Capture the cell that displays the provided text and extract its (X, Y) central coordinate. 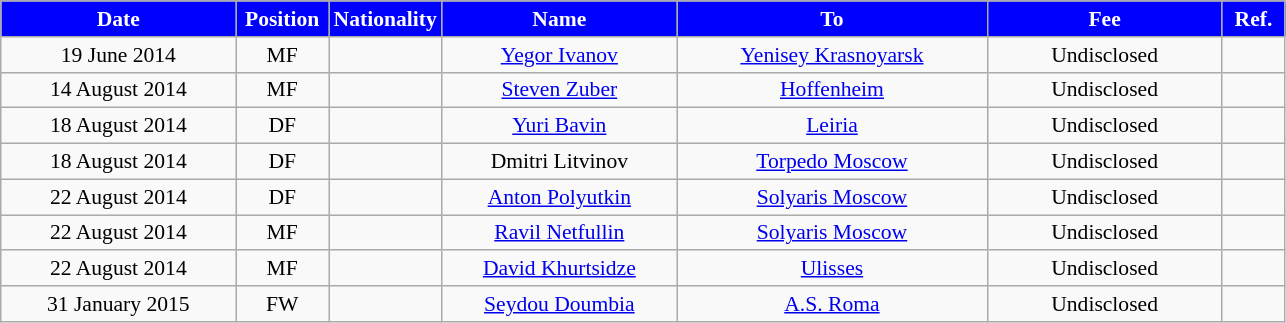
Yuri Bavin (560, 126)
Name (560, 19)
Ravil Netfullin (560, 233)
A.S. Roma (832, 304)
Yegor Ivanov (560, 55)
Torpedo Moscow (832, 162)
Date (118, 19)
To (832, 19)
David Khurtsidze (560, 269)
Leiria (832, 126)
Yenisey Krasnoyarsk (832, 55)
FW (282, 304)
Ulisses (832, 269)
Nationality (384, 19)
Steven Zuber (560, 90)
Hoffenheim (832, 90)
Seydou Doumbia (560, 304)
19 June 2014 (118, 55)
31 January 2015 (118, 304)
Fee (1104, 19)
Position (282, 19)
Anton Polyutkin (560, 197)
14 August 2014 (118, 90)
Ref. (1254, 19)
Dmitri Litvinov (560, 162)
